Locate the cell with the specified text and output its [X, Y] center coordinate. 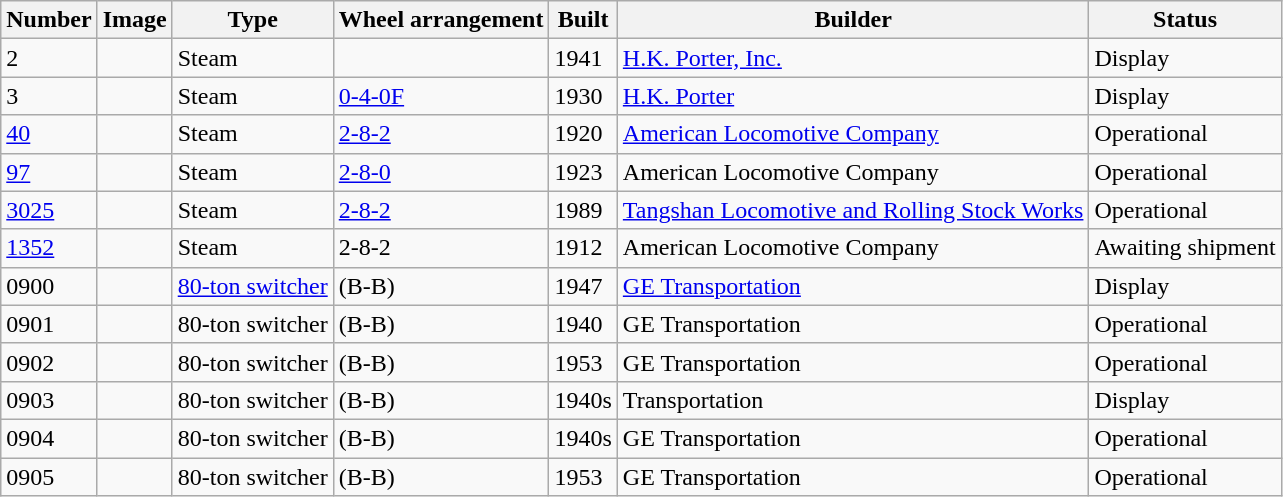
1940 [583, 324]
97 [49, 172]
0902 [49, 362]
40 [49, 134]
Awaiting shipment [1185, 248]
Tangshan Locomotive and Rolling Stock Works [853, 210]
0904 [49, 438]
1941 [583, 58]
Wheel arrangement [441, 20]
Number [49, 20]
1923 [583, 172]
H.K. Porter [853, 96]
0-4-0F [441, 96]
Image [134, 20]
2-8-0 [441, 172]
H.K. Porter, Inc. [853, 58]
1912 [583, 248]
Status [1185, 20]
1947 [583, 286]
0900 [49, 286]
Built [583, 20]
1989 [583, 210]
2 [49, 58]
3 [49, 96]
Transportation [853, 400]
1920 [583, 134]
1352 [49, 248]
0905 [49, 477]
Type [252, 20]
1930 [583, 96]
0901 [49, 324]
0903 [49, 400]
Builder [853, 20]
3025 [49, 210]
